For the text-containing cell, return its midpoint in [x, y] coordinate format. 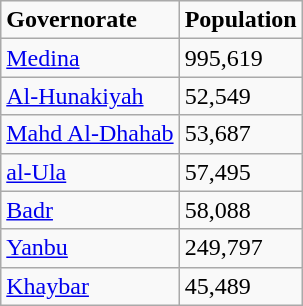
249,797 [240, 248]
995,619 [240, 58]
52,549 [240, 96]
Population [240, 20]
Khaybar [90, 286]
45,489 [240, 286]
53,687 [240, 134]
Yanbu [90, 248]
Al-Hunakiyah [90, 96]
Mahd Al-Dhahab [90, 134]
Medina [90, 58]
57,495 [240, 172]
58,088 [240, 210]
Badr [90, 210]
al-Ula [90, 172]
Governorate [90, 20]
